Locate the cell with the specified text and output its (X, Y) center coordinate. 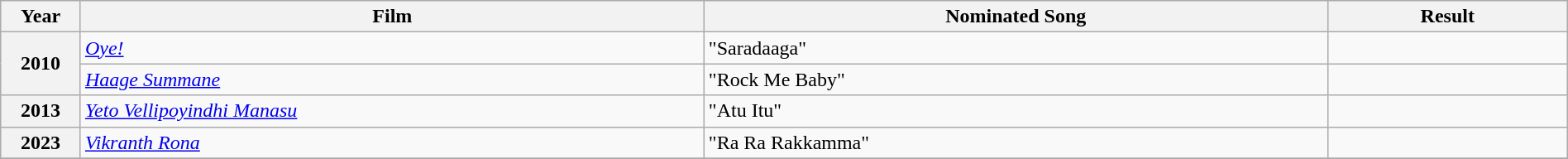
2023 (41, 142)
2010 (41, 64)
"Rock Me Baby" (1016, 79)
Year (41, 17)
Yeto Vellipoyindhi Manasu (392, 111)
Nominated Song (1016, 17)
Oye! (392, 48)
"Atu Itu" (1016, 111)
Result (1447, 17)
2013 (41, 111)
Haage Summane (392, 79)
Film (392, 17)
Vikranth Rona (392, 142)
"Saradaaga" (1016, 48)
"Ra Ra Rakkamma" (1016, 142)
